Return (x, y) of the center of cell containing provided text 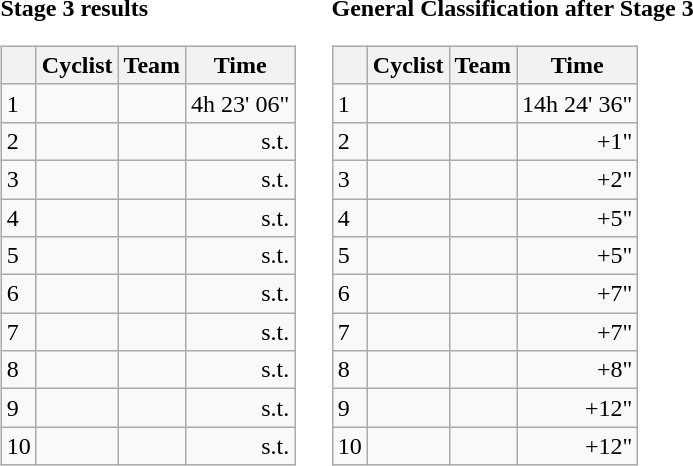
14h 24' 36" (578, 103)
4h 23' 06" (240, 103)
+1" (578, 141)
+8" (578, 370)
+2" (578, 179)
